Find where the given text appears and provide that cell's center as [X, Y] coordinate. 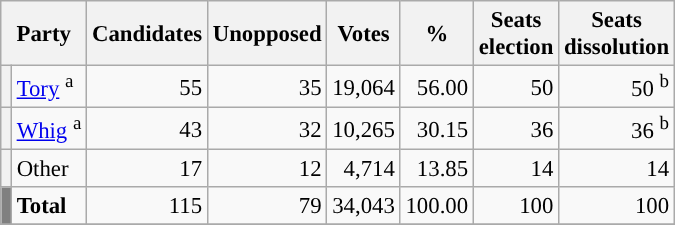
Candidates [148, 34]
12 [266, 169]
56.00 [436, 87]
43 [148, 129]
Seatsdissolution [617, 34]
55 [148, 87]
30.15 [436, 129]
19,064 [364, 87]
10,265 [364, 129]
4,714 [364, 169]
50 [516, 87]
Tory a [48, 87]
13.85 [436, 169]
Votes [364, 34]
Unopposed [266, 34]
50 b [617, 87]
Party [44, 34]
35 [266, 87]
17 [148, 169]
Other [48, 169]
32 [266, 129]
Seatselection [516, 34]
36 [516, 129]
% [436, 34]
36 b [617, 129]
Whig a [48, 129]
